Identify which cell holds the provided text, then report its (X, Y) central coordinate. 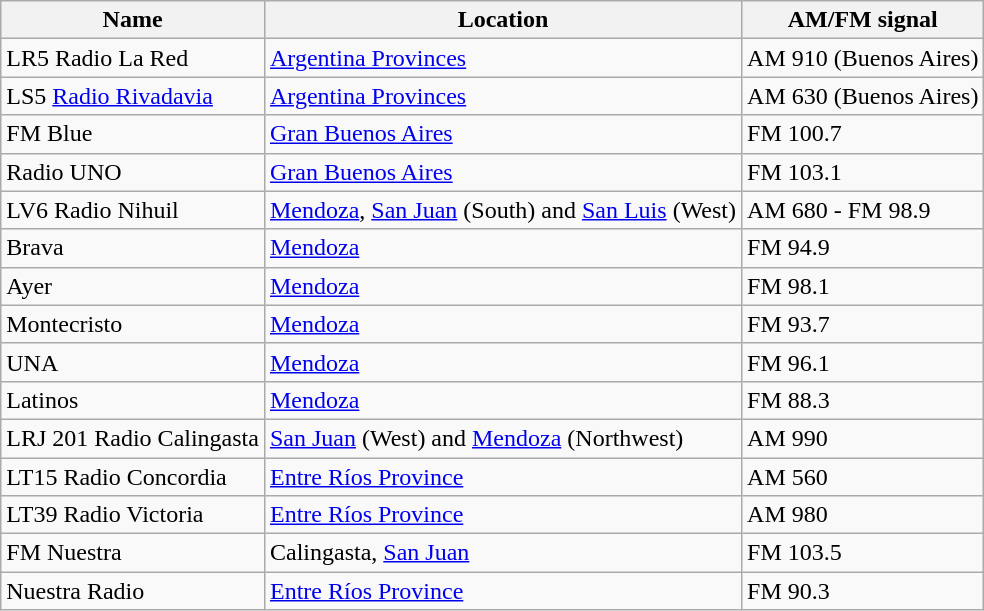
FM Nuestra (133, 553)
LR5 Radio La Red (133, 58)
FM 98.1 (863, 286)
FM 100.7 (863, 134)
LT39 Radio Victoria (133, 515)
Brava (133, 248)
AM 910 (Buenos Aires) (863, 58)
Name (133, 20)
Calingasta, San Juan (502, 553)
AM 680 - FM 98.9 (863, 210)
FM 103.1 (863, 172)
Montecristo (133, 324)
AM 630 (Buenos Aires) (863, 96)
FM 96.1 (863, 362)
Nuestra Radio (133, 591)
FM 93.7 (863, 324)
Ayer (133, 286)
AM 560 (863, 477)
FM 94.9 (863, 248)
Radio UNO (133, 172)
LV6 Radio Nihuil (133, 210)
LRJ 201 Radio Calingasta (133, 438)
FM 103.5 (863, 553)
Mendoza, San Juan (South) and San Luis (West) (502, 210)
FM 88.3 (863, 400)
UNA (133, 362)
FM Blue (133, 134)
Latinos (133, 400)
Location (502, 20)
AM 990 (863, 438)
LS5 Radio Rivadavia (133, 96)
San Juan (West) and Mendoza (Northwest) (502, 438)
AM 980 (863, 515)
FM 90.3 (863, 591)
AM/FM signal (863, 20)
LT15 Radio Concordia (133, 477)
